Extract the [x, y] coordinate from the center of the cell holding the provided text.  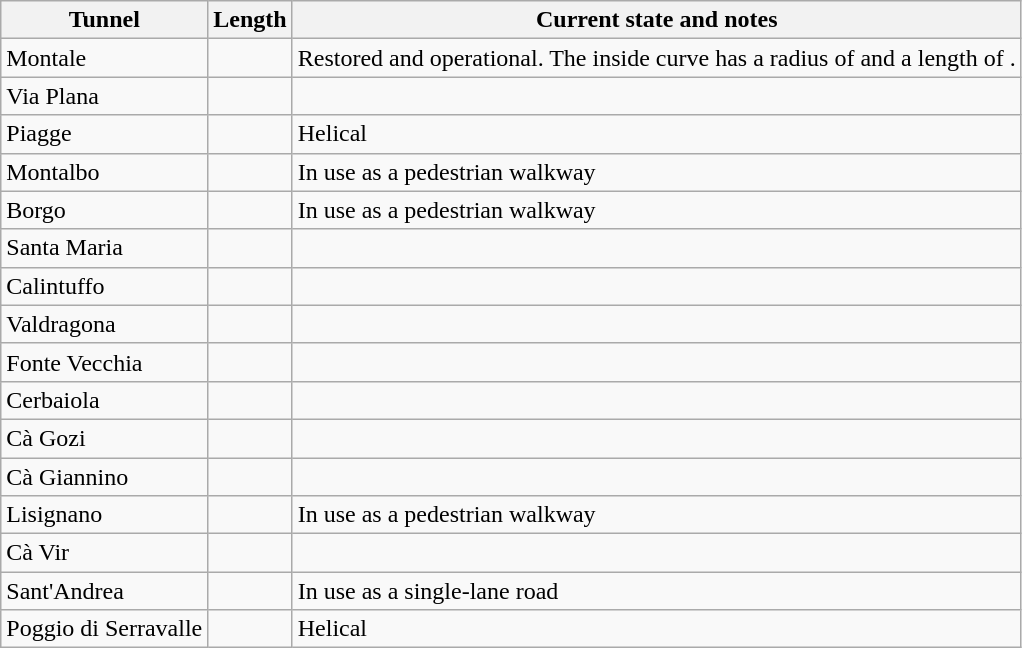
Cà Gozi [104, 438]
Sant'Andrea [104, 591]
In use as a single-lane road [656, 591]
Valdragona [104, 324]
Via Plana [104, 96]
Piagge [104, 134]
Cà Vir [104, 553]
Poggio di Serravalle [104, 629]
Length [250, 20]
Montalbo [104, 172]
Current state and notes [656, 20]
Cerbaiola [104, 400]
Cà Giannino [104, 477]
Montale [104, 58]
Lisignano [104, 515]
Borgo [104, 210]
Tunnel [104, 20]
Fonte Vecchia [104, 362]
Santa Maria [104, 248]
Restored and operational. The inside curve has a radius of and a length of . [656, 58]
Calintuffo [104, 286]
